Return the [x, y] coordinate for the center point of the cell that contains the specified text.  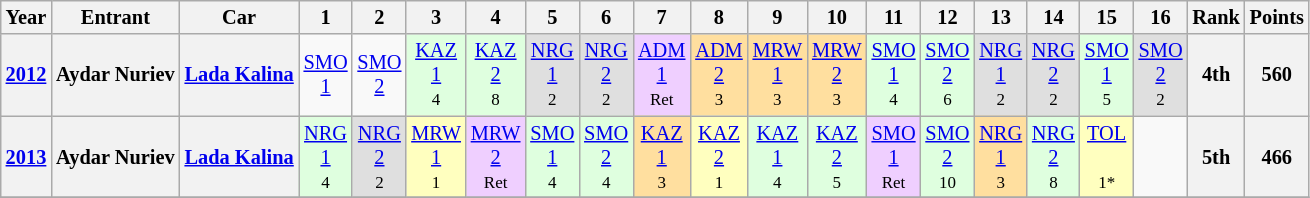
466 [1277, 157]
MRW2Ret [496, 157]
2013 [26, 157]
NRG13 [1000, 157]
Car [240, 17]
ADM23 [718, 75]
2012 [26, 75]
ADM1Ret [662, 75]
4th [1216, 75]
2 [379, 17]
14 [1054, 17]
560 [1277, 75]
SMO2 [379, 75]
12 [947, 17]
MRW13 [778, 75]
SMO22 [1161, 75]
Entrant [115, 17]
MRW23 [837, 75]
6 [606, 17]
NRG14 [326, 157]
MRW11 [436, 157]
KAZ28 [496, 75]
KAZ25 [837, 157]
5th [1216, 157]
15 [1107, 17]
8 [718, 17]
Rank [1216, 17]
7 [662, 17]
SMO24 [606, 157]
KAZ21 [718, 157]
SMO1 [326, 75]
11 [894, 17]
SMO1Ret [894, 157]
4 [496, 17]
10 [837, 17]
13 [1000, 17]
16 [1161, 17]
NRG28 [1054, 157]
SMO15 [1107, 75]
1 [326, 17]
SMO26 [947, 75]
9 [778, 17]
Points [1277, 17]
5 [552, 17]
TOL1* [1107, 157]
3 [436, 17]
SMO210 [947, 157]
KAZ13 [662, 157]
Year [26, 17]
